Find where the given text appears and provide that cell's center as (X, Y) coordinate. 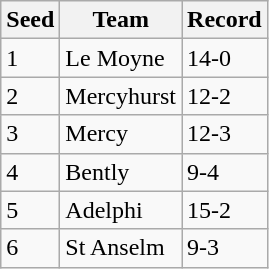
9-3 (225, 248)
1 (30, 58)
14-0 (225, 58)
Team (121, 20)
2 (30, 96)
Record (225, 20)
15-2 (225, 210)
4 (30, 172)
12-2 (225, 96)
Le Moyne (121, 58)
12-3 (225, 134)
9-4 (225, 172)
Mercy (121, 134)
Bently (121, 172)
St Anselm (121, 248)
Mercyhurst (121, 96)
5 (30, 210)
Seed (30, 20)
Adelphi (121, 210)
6 (30, 248)
3 (30, 134)
